From the cell containing the given text, extract its center point as (X, Y) coordinate. 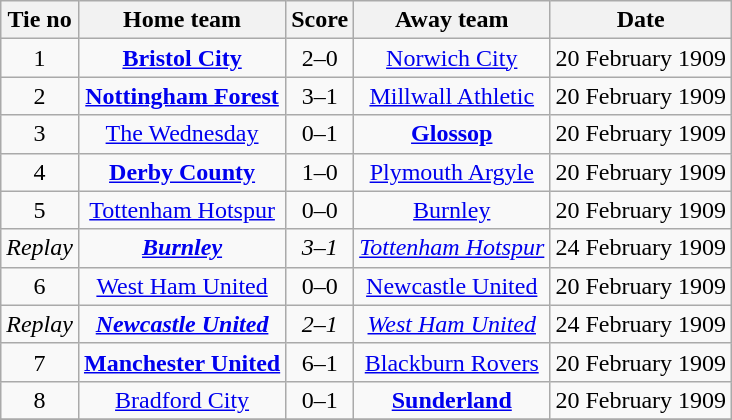
Date (641, 20)
Blackburn Rovers (452, 362)
4 (40, 172)
Tie no (40, 20)
6 (40, 286)
Away team (452, 20)
1 (40, 58)
Home team (182, 20)
Derby County (182, 172)
5 (40, 210)
Manchester United (182, 362)
Glossop (452, 134)
2–1 (320, 324)
Sunderland (452, 400)
1–0 (320, 172)
8 (40, 400)
2–0 (320, 58)
Score (320, 20)
Bristol City (182, 58)
7 (40, 362)
Norwich City (452, 58)
Plymouth Argyle (452, 172)
2 (40, 96)
3 (40, 134)
The Wednesday (182, 134)
6–1 (320, 362)
Millwall Athletic (452, 96)
Bradford City (182, 400)
Nottingham Forest (182, 96)
